Pinpoint the cell where the given text exists, returning its [X, Y] midpoint coordinate. 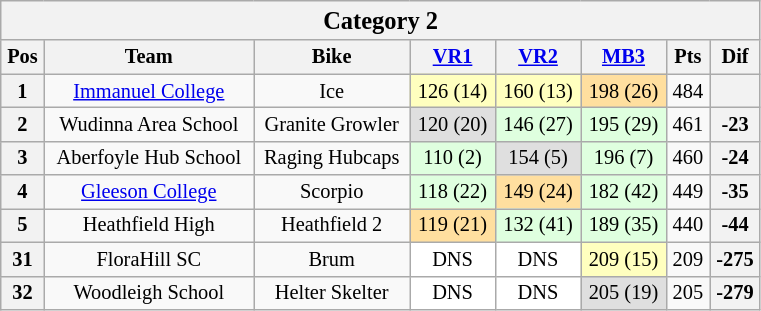
3 [22, 158]
461 [688, 124]
Brum [332, 259]
2 [22, 124]
Aberfoyle Hub School [148, 158]
Wudinna Area School [148, 124]
VR2 [538, 57]
209 (15) [624, 259]
-279 [736, 293]
1 [22, 91]
Ice [332, 91]
FloraHill SC [148, 259]
484 [688, 91]
5 [22, 225]
449 [688, 192]
-275 [736, 259]
440 [688, 225]
Pts [688, 57]
189 (35) [624, 225]
205 [688, 293]
32 [22, 293]
149 (24) [538, 192]
110 (2) [452, 158]
120 (20) [452, 124]
196 (7) [624, 158]
Gleeson College [148, 192]
195 (29) [624, 124]
118 (22) [452, 192]
-24 [736, 158]
VR1 [452, 57]
Pos [22, 57]
Team [148, 57]
198 (26) [624, 91]
Heathfield High [148, 225]
31 [22, 259]
460 [688, 158]
132 (41) [538, 225]
-23 [736, 124]
-44 [736, 225]
126 (14) [452, 91]
160 (13) [538, 91]
119 (21) [452, 225]
Scorpio [332, 192]
Granite Growler [332, 124]
Category 2 [381, 20]
205 (19) [624, 293]
Woodleigh School [148, 293]
Helter Skelter [332, 293]
MB3 [624, 57]
146 (27) [538, 124]
182 (42) [624, 192]
154 (5) [538, 158]
209 [688, 259]
-35 [736, 192]
Raging Hubcaps [332, 158]
Heathfield 2 [332, 225]
4 [22, 192]
Dif [736, 57]
Bike [332, 57]
Immanuel College [148, 91]
